Locate the cell with the specified text and output its [x, y] center coordinate. 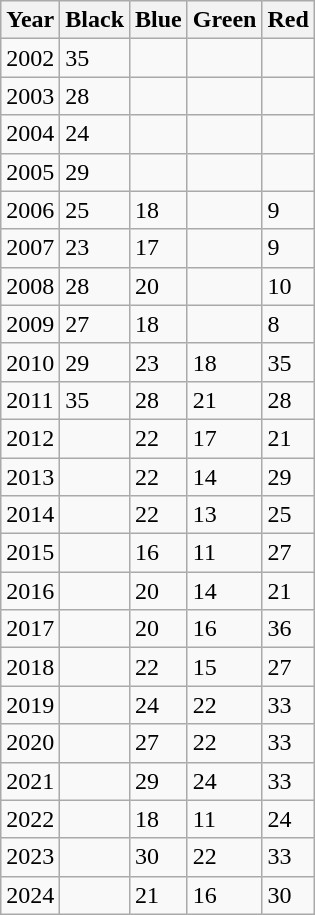
2007 [30, 248]
15 [224, 667]
2022 [30, 819]
8 [288, 324]
2009 [30, 324]
2014 [30, 515]
2005 [30, 172]
2002 [30, 58]
Black [95, 20]
10 [288, 286]
2021 [30, 781]
2013 [30, 477]
2024 [30, 895]
2011 [30, 400]
2016 [30, 591]
2017 [30, 629]
Green [224, 20]
Year [30, 20]
2004 [30, 134]
2023 [30, 857]
2006 [30, 210]
Blue [159, 20]
13 [224, 515]
2010 [30, 362]
2020 [30, 743]
2019 [30, 705]
2008 [30, 286]
2012 [30, 438]
2015 [30, 553]
2018 [30, 667]
2003 [30, 96]
36 [288, 629]
Red [288, 20]
